Capture the cell that displays the provided text and extract its (x, y) central coordinate. 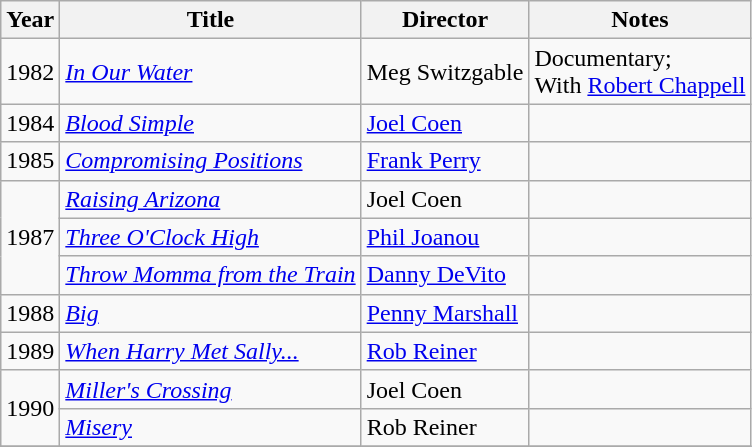
Phil Joanou (445, 237)
Big (210, 313)
Raising Arizona (210, 199)
Meg Switzgable (445, 72)
Year (30, 20)
1985 (30, 161)
1989 (30, 351)
Penny Marshall (445, 313)
1988 (30, 313)
In Our Water (210, 72)
Documentary;With Robert Chappell (640, 72)
Title (210, 20)
Compromising Positions (210, 161)
Miller's Crossing (210, 389)
1982 (30, 72)
1984 (30, 123)
Danny DeVito (445, 275)
Notes (640, 20)
Throw Momma from the Train (210, 275)
1990 (30, 408)
Director (445, 20)
Three O'Clock High (210, 237)
Blood Simple (210, 123)
1987 (30, 237)
Misery (210, 427)
Frank Perry (445, 161)
When Harry Met Sally... (210, 351)
